Detect which cell encompasses the target text, then output its [x, y] center coordinate. 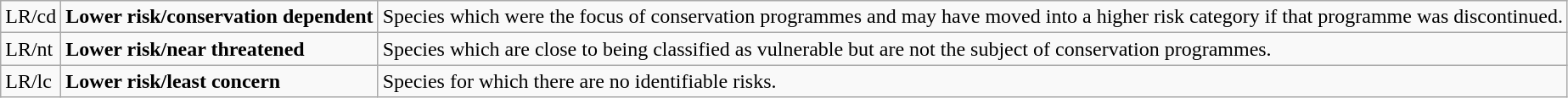
LR/cd [31, 17]
LR/lc [31, 81]
Species which were the focus of conservation programmes and may have moved into a higher risk category if that programme was discontinued. [973, 17]
Species which are close to being classified as vulnerable but are not the subject of conservation programmes. [973, 49]
LR/nt [31, 49]
Lower risk/least concern [219, 81]
Lower risk/near threatened [219, 49]
Lower risk/conservation dependent [219, 17]
Species for which there are no identifiable risks. [973, 81]
